Return the [X, Y] coordinate for the center point of the cell that contains the specified text.  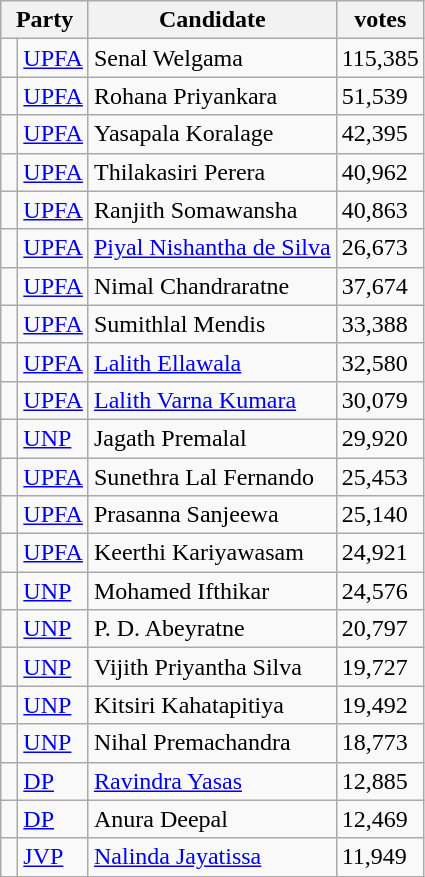
Senal Welgama [212, 58]
Piyal Nishantha de Silva [212, 248]
11,949 [380, 857]
Anura Deepal [212, 819]
Sumithlal Mendis [212, 324]
P. D. Abeyratne [212, 629]
25,453 [380, 477]
20,797 [380, 629]
12,885 [380, 781]
votes [380, 20]
Lalith Ellawala [212, 362]
30,079 [380, 400]
Thilakasiri Perera [212, 172]
Rohana Priyankara [212, 96]
33,388 [380, 324]
51,539 [380, 96]
Candidate [212, 20]
115,385 [380, 58]
19,492 [380, 705]
Kitsiri Kahatapitiya [212, 705]
Ravindra Yasas [212, 781]
Vijith Priyantha Silva [212, 667]
19,727 [380, 667]
24,921 [380, 553]
Sunethra Lal Fernando [212, 477]
26,673 [380, 248]
37,674 [380, 286]
29,920 [380, 438]
Party [45, 20]
JVP [54, 857]
Lalith Varna Kumara [212, 400]
32,580 [380, 362]
Ranjith Somawansha [212, 210]
Prasanna Sanjeewa [212, 515]
12,469 [380, 819]
40,863 [380, 210]
Nimal Chandraratne [212, 286]
Keerthi Kariyawasam [212, 553]
Jagath Premalal [212, 438]
40,962 [380, 172]
18,773 [380, 743]
24,576 [380, 591]
Nihal Premachandra [212, 743]
Mohamed Ifthikar [212, 591]
Nalinda Jayatissa [212, 857]
25,140 [380, 515]
42,395 [380, 134]
Yasapala Koralage [212, 134]
